Return (X, Y) of the center of cell containing provided text 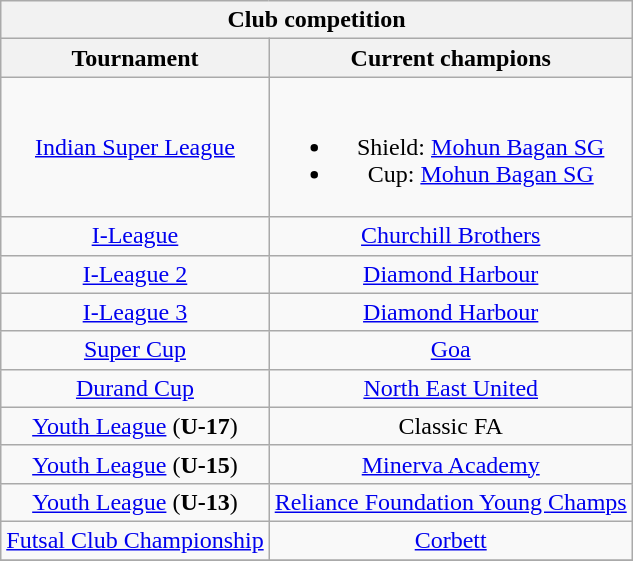
Goa (450, 350)
Churchill Brothers (450, 236)
I-League 2 (135, 274)
Durand Cup (135, 388)
Youth League (U-17) (135, 426)
Youth League (U-15) (135, 464)
Super Cup (135, 350)
Classic FA (450, 426)
Indian Super League (135, 147)
Tournament (135, 58)
Club competition (317, 20)
Reliance Foundation Young Champs (450, 502)
Corbett (450, 540)
Minerva Academy (450, 464)
Shield: Mohun Bagan SGCup: Mohun Bagan SG (450, 147)
Youth League (U-13) (135, 502)
Futsal Club Championship (135, 540)
North East United (450, 388)
I-League 3 (135, 312)
Current champions (450, 58)
I-League (135, 236)
